Scan for the cell matching the given text and deliver its [x, y] coordinate at center. 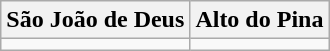
São João de Deus [96, 20]
Alto do Pina [260, 20]
